Scan for the cell matching the given text and deliver its (X, Y) coordinate at center. 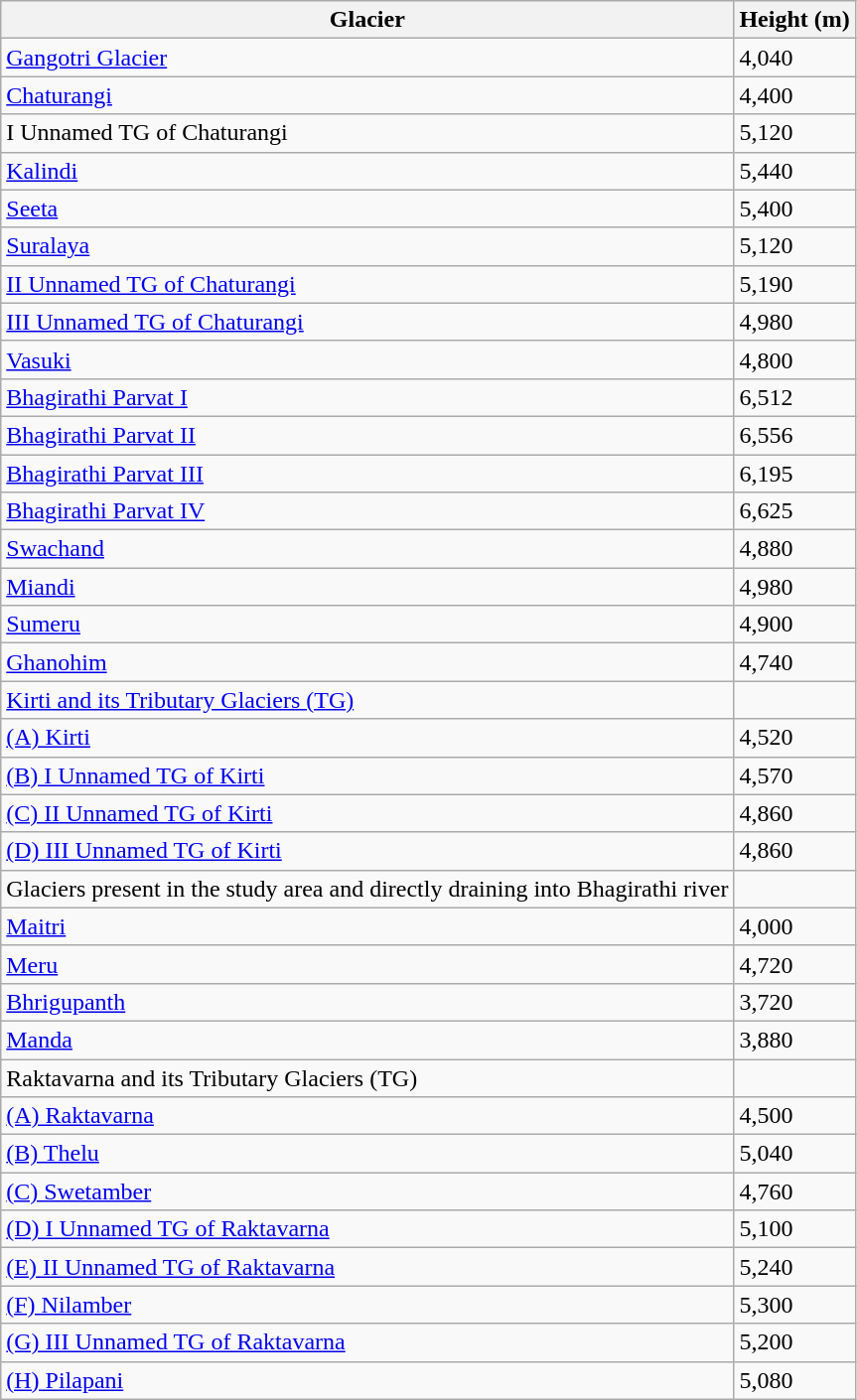
(D) III Unnamed TG of Kirti (367, 851)
(H) Pilapani (367, 1380)
(B) I Unnamed TG of Kirti (367, 775)
4,900 (794, 625)
Bhrigupanth (367, 1002)
5,190 (794, 284)
Vasuki (367, 359)
4,570 (794, 775)
5,100 (794, 1229)
Suralaya (367, 246)
3,720 (794, 1002)
4,800 (794, 359)
Gangotri Glacier (367, 58)
Ghanohim (367, 662)
(B) Thelu (367, 1154)
Bhagirathi Parvat II (367, 435)
(C) Swetamber (367, 1191)
(C) II Unnamed TG of Kirti (367, 813)
6,195 (794, 474)
(A) Kirti (367, 738)
II Unnamed TG of Chaturangi (367, 284)
5,440 (794, 171)
(G) III Unnamed TG of Raktavarna (367, 1342)
5,200 (794, 1342)
4,520 (794, 738)
6,625 (794, 511)
(D) I Unnamed TG of Raktavarna (367, 1229)
6,556 (794, 435)
Maitri (367, 926)
Kalindi (367, 171)
I Unnamed TG of Chaturangi (367, 133)
5,300 (794, 1305)
Miandi (367, 587)
4,760 (794, 1191)
(F) Nilamber (367, 1305)
Sumeru (367, 625)
Kirti and its Tributary Glaciers (TG) (367, 700)
Swachand (367, 549)
4,500 (794, 1116)
5,040 (794, 1154)
4,880 (794, 549)
Meru (367, 964)
5,400 (794, 209)
Glacier (367, 20)
(E) II Unnamed TG of Raktavarna (367, 1267)
Raktavarna and its Tributary Glaciers (TG) (367, 1077)
4,740 (794, 662)
Bhagirathi Parvat IV (367, 511)
Bhagirathi Parvat I (367, 397)
6,512 (794, 397)
4,720 (794, 964)
III Unnamed TG of Chaturangi (367, 322)
(A) Raktavarna (367, 1116)
4,000 (794, 926)
5,240 (794, 1267)
4,400 (794, 95)
Seeta (367, 209)
5,080 (794, 1380)
4,040 (794, 58)
Manda (367, 1040)
Bhagirathi Parvat III (367, 474)
Glaciers present in the study area and directly draining into Bhagirathi river (367, 889)
3,880 (794, 1040)
Chaturangi (367, 95)
Height (m) (794, 20)
